Locate the cell with the specified text and output its [x, y] center coordinate. 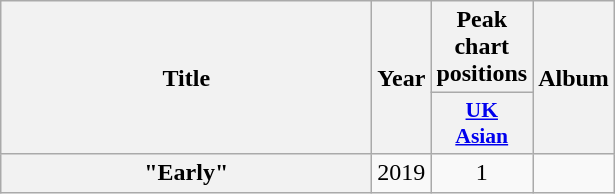
Title [186, 78]
Album [574, 78]
Year [402, 78]
"Early" [186, 173]
1 [482, 173]
Peak chart positions [482, 47]
2019 [402, 173]
UKAsian [482, 124]
